From the cell containing the given text, extract its center point as [X, Y] coordinate. 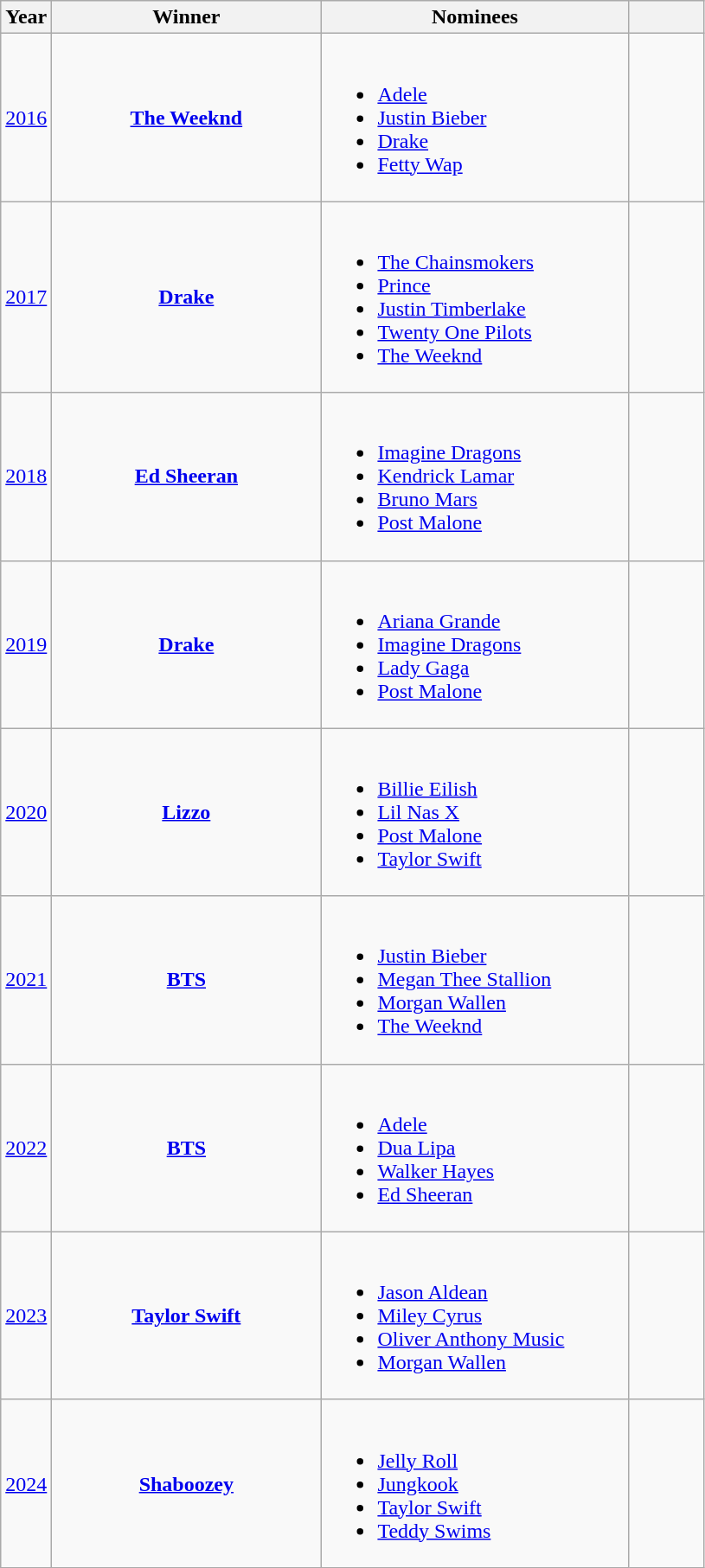
2019 [26, 644]
Taylor Swift [187, 1315]
2023 [26, 1315]
2022 [26, 1148]
2020 [26, 812]
The Weeknd [187, 118]
Ed Sheeran [187, 477]
2021 [26, 980]
Jason AldeanMiley CyrusOliver Anthony MusicMorgan Wallen [475, 1315]
Justin BieberMegan Thee StallionMorgan WallenThe Weeknd [475, 980]
Imagine DragonsKendrick LamarBruno MarsPost Malone [475, 477]
The ChainsmokersPrinceJustin TimberlakeTwenty One PilotsThe Weeknd [475, 298]
Ariana GrandeImagine DragonsLady GagaPost Malone [475, 644]
AdeleJustin BieberDrakeFetty Wap [475, 118]
AdeleDua LipaWalker HayesEd Sheeran [475, 1148]
2018 [26, 477]
Billie EilishLil Nas XPost MaloneTaylor Swift [475, 812]
2016 [26, 118]
Winner [187, 17]
Lizzo [187, 812]
2024 [26, 1483]
2017 [26, 298]
Shaboozey [187, 1483]
Jelly RollJungkookTaylor SwiftTeddy Swims [475, 1483]
Year [26, 17]
Nominees [475, 17]
